For the text-containing cell, return its midpoint in (x, y) coordinate format. 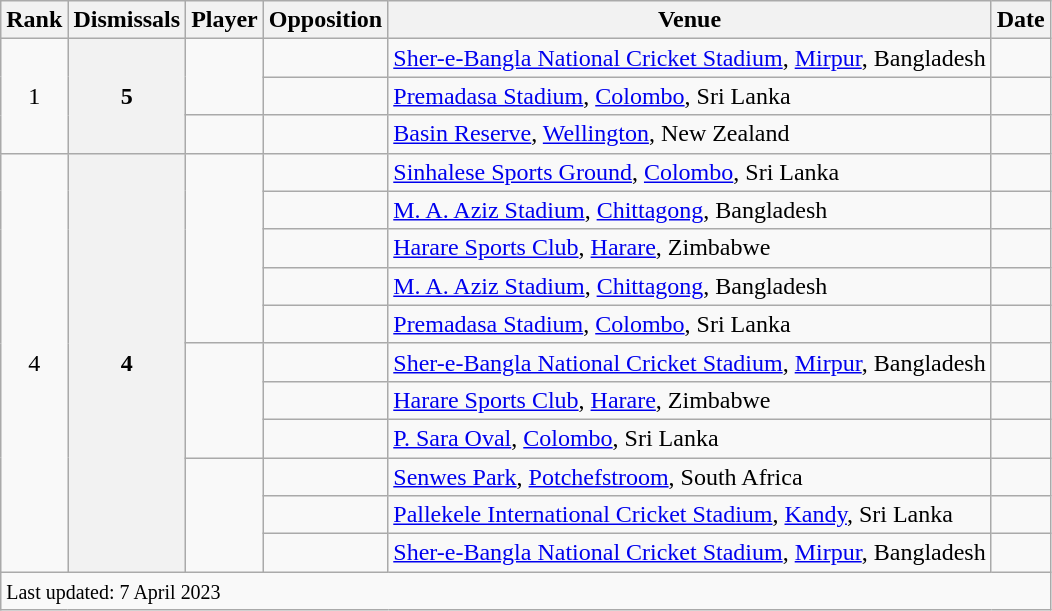
Rank (34, 20)
Dismissals (127, 20)
Last updated: 7 April 2023 (526, 591)
Pallekele International Cricket Stadium, Kandy, Sri Lanka (690, 515)
Senwes Park, Potchefstroom, South Africa (690, 477)
Player (225, 20)
P. Sara Oval, Colombo, Sri Lanka (690, 438)
5 (127, 96)
Sinhalese Sports Ground, Colombo, Sri Lanka (690, 172)
Opposition (325, 20)
Basin Reserve, Wellington, New Zealand (690, 134)
Venue (690, 20)
1 (34, 96)
Date (1020, 20)
